Detect which cell encompasses the target text, then output its [x, y] center coordinate. 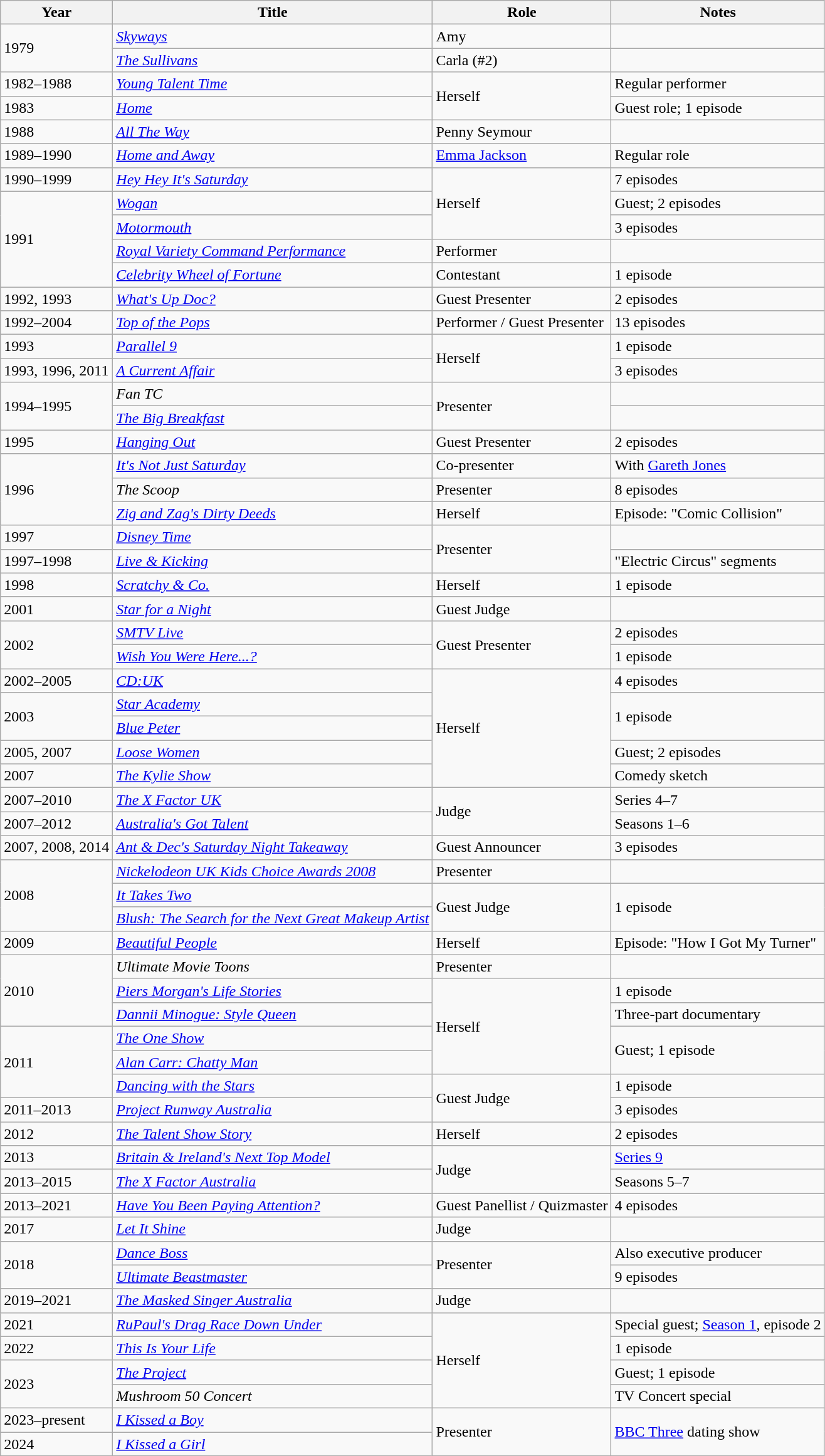
Notes [718, 13]
The Masked Singer Australia [273, 1301]
Have You Been Paying Attention? [273, 1205]
1997 [56, 537]
2007 [56, 776]
Project Runway Australia [273, 1110]
Royal Variety Command Performance [273, 251]
This Is Your Life [273, 1348]
1991 [56, 239]
2007, 2008, 2014 [56, 847]
Penny Seymour [522, 132]
Home and Away [273, 155]
It Takes Two [273, 895]
What's Up Doc? [273, 299]
Loose Women [273, 752]
Title [273, 13]
Zig and Zag's Dirty Deeds [273, 513]
1992–2004 [56, 323]
Fan TC [273, 394]
It's Not Just Saturday [273, 466]
Nickelodeon UK Kids Choice Awards 2008 [273, 871]
2023–present [56, 1420]
2013–2021 [56, 1205]
Ant & Dec's Saturday Night Takeaway [273, 847]
1979 [56, 48]
Series 4–7 [718, 800]
1990–1999 [56, 179]
The Project [273, 1372]
Performer [522, 251]
2022 [56, 1348]
Star Academy [273, 704]
Episode: "Comic Collision" [718, 513]
Three-part documentary [718, 1014]
Seasons 1–6 [718, 824]
2002–2005 [56, 680]
8 episodes [718, 490]
Australia's Got Talent [273, 824]
13 episodes [718, 323]
2013–2015 [56, 1181]
Scratchy & Co. [273, 585]
Regular performer [718, 84]
1997–1998 [56, 561]
1994–1995 [56, 406]
Regular role [718, 155]
2019–2021 [56, 1301]
1989–1990 [56, 155]
Young Talent Time [273, 84]
The Talent Show Story [273, 1134]
Emma Jackson [522, 155]
Special guest; Season 1, episode 2 [718, 1324]
Wogan [273, 203]
"Electric Circus" segments [718, 561]
2010 [56, 990]
BBC Three dating show [718, 1432]
Skyways [273, 36]
Top of the Pops [273, 323]
2009 [56, 943]
2007–2012 [56, 824]
2002 [56, 644]
1982–1988 [56, 84]
2011–2013 [56, 1110]
SMTV Live [273, 632]
TV Concert special [718, 1396]
2021 [56, 1324]
The Kylie Show [273, 776]
2018 [56, 1265]
Guest role; 1 episode [718, 108]
Dannii Minogue: Style Queen [273, 1014]
Amy [522, 36]
1998 [56, 585]
Mushroom 50 Concert [273, 1396]
2024 [56, 1443]
Guest Announcer [522, 847]
RuPaul's Drag Race Down Under [273, 1324]
1996 [56, 490]
Role [522, 13]
2023 [56, 1384]
2005, 2007 [56, 752]
2011 [56, 1062]
Episode: "How I Got My Turner" [718, 943]
Britain & Ireland's Next Top Model [273, 1158]
1993, 1996, 2011 [56, 370]
Also executive producer [718, 1253]
2013 [56, 1158]
1983 [56, 108]
Wish You Were Here...? [273, 656]
1993 [56, 347]
1988 [56, 132]
The X Factor UK [273, 800]
2003 [56, 716]
Parallel 9 [273, 347]
Let It Shine [273, 1229]
Beautiful People [273, 943]
Blush: The Search for the Next Great Makeup Artist [273, 919]
Hanging Out [273, 442]
Star for a Night [273, 609]
The Sullivans [273, 60]
9 episodes [718, 1277]
I Kissed a Girl [273, 1443]
2012 [56, 1134]
Performer / Guest Presenter [522, 323]
The Scoop [273, 490]
Year [56, 13]
Piers Morgan's Life Stories [273, 990]
Blue Peter [273, 728]
Seasons 5–7 [718, 1181]
Carla (#2) [522, 60]
Motormouth [273, 227]
2008 [56, 895]
Dance Boss [273, 1253]
Guest Panellist / Quizmaster [522, 1205]
Live & Kicking [273, 561]
7 episodes [718, 179]
2017 [56, 1229]
Disney Time [273, 537]
The Big Breakfast [273, 418]
2007–2010 [56, 800]
Comedy sketch [718, 776]
Home [273, 108]
A Current Affair [273, 370]
Ultimate Beastmaster [273, 1277]
Celebrity Wheel of Fortune [273, 275]
2001 [56, 609]
1995 [56, 442]
With Gareth Jones [718, 466]
Co-presenter [522, 466]
Hey Hey It's Saturday [273, 179]
I Kissed a Boy [273, 1420]
The X Factor Australia [273, 1181]
1992, 1993 [56, 299]
Series 9 [718, 1158]
CD:UK [273, 680]
All The Way [273, 132]
The One Show [273, 1038]
Ultimate Movie Toons [273, 966]
Dancing with the Stars [273, 1086]
Contestant [522, 275]
Alan Carr: Chatty Man [273, 1062]
